Output the (x, y) coordinate of the center of the cell containing the given text.  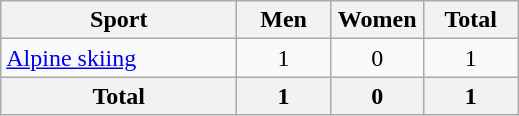
Alpine skiing (119, 58)
Women (377, 20)
Sport (119, 20)
Men (284, 20)
